Return (X, Y) of the center of cell containing provided text 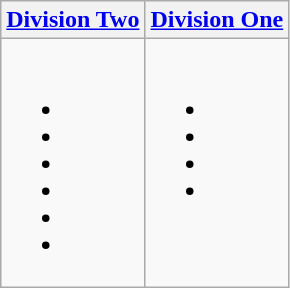
Division One (217, 20)
Division Two (73, 20)
